Return (X, Y) of the center of cell containing provided text 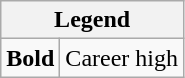
Legend (92, 20)
Bold (30, 58)
Career high (122, 58)
